Pinpoint the cell where the given text exists, returning its [x, y] midpoint coordinate. 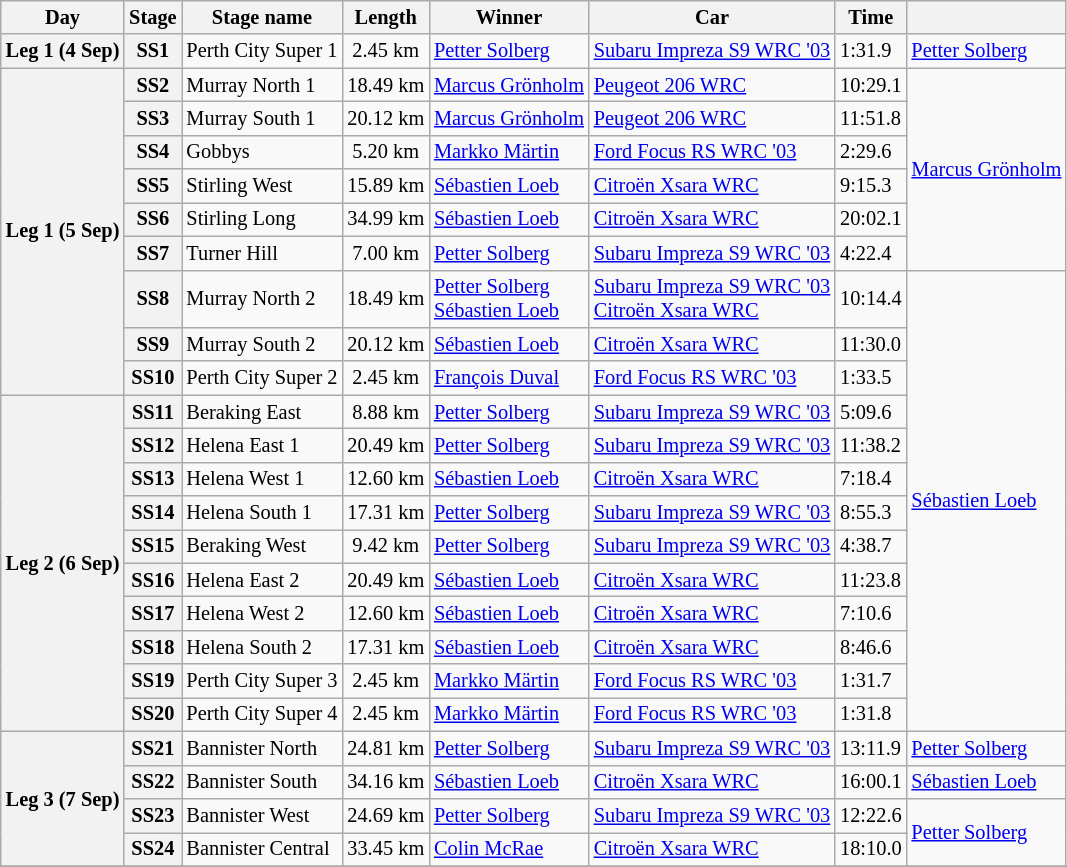
SS10 [152, 378]
Day [63, 17]
Stage name [262, 17]
SS19 [152, 681]
Murray North 1 [262, 85]
Leg 1 (4 Sep) [63, 51]
Bannister North [262, 748]
SS22 [152, 782]
SS13 [152, 479]
Leg 1 (5 Sep) [63, 232]
SS11 [152, 412]
5.20 km [386, 152]
SS18 [152, 647]
2:29.6 [870, 152]
SS5 [152, 186]
Time [870, 17]
Bannister South [262, 782]
Helena East 2 [262, 580]
SS1 [152, 51]
15.89 km [386, 186]
8:46.6 [870, 647]
Helena South 1 [262, 513]
Perth City Super 4 [262, 714]
SS12 [152, 445]
SS20 [152, 714]
20:02.1 [870, 219]
SS24 [152, 849]
Leg 3 (7 Sep) [63, 798]
Winner [509, 17]
5:09.6 [870, 412]
Helena West 1 [262, 479]
Murray North 2 [262, 299]
Murray South 2 [262, 344]
Turner Hill [262, 253]
7.00 km [386, 253]
10:14.4 [870, 299]
Helena East 1 [262, 445]
Helena West 2 [262, 613]
9:15.3 [870, 186]
8.88 km [386, 412]
Bannister West [262, 815]
Colin McRae [509, 849]
Gobbys [262, 152]
11:30.0 [870, 344]
Beraking West [262, 546]
Stage [152, 17]
SS17 [152, 613]
SS8 [152, 299]
16:00.1 [870, 782]
Bannister Central [262, 849]
Car [712, 17]
SS16 [152, 580]
1:31.8 [870, 714]
SS15 [152, 546]
13:11.9 [870, 748]
SS3 [152, 118]
Perth City Super 1 [262, 51]
François Duval [509, 378]
18:10.0 [870, 849]
10:29.1 [870, 85]
33.45 km [386, 849]
SS9 [152, 344]
4:38.7 [870, 546]
Stirling West [262, 186]
34.16 km [386, 782]
Length [386, 17]
4:22.4 [870, 253]
Perth City Super 2 [262, 378]
Perth City Super 3 [262, 681]
8:55.3 [870, 513]
Beraking East [262, 412]
SS7 [152, 253]
Helena South 2 [262, 647]
1:33.5 [870, 378]
24.81 km [386, 748]
11:38.2 [870, 445]
7:10.6 [870, 613]
11:23.8 [870, 580]
SS23 [152, 815]
1:31.7 [870, 681]
SS21 [152, 748]
Leg 2 (6 Sep) [63, 564]
1:31.9 [870, 51]
Murray South 1 [262, 118]
Subaru Impreza S9 WRC '03Citroën Xsara WRC [712, 299]
24.69 km [386, 815]
SS4 [152, 152]
Stirling Long [262, 219]
11:51.8 [870, 118]
12:22.6 [870, 815]
7:18.4 [870, 479]
SS14 [152, 513]
SS2 [152, 85]
Petter Solberg Sébastien Loeb [509, 299]
SS6 [152, 219]
9.42 km [386, 546]
34.99 km [386, 219]
